Determine the (X, Y) coordinate at the center of the cell enclosing the given text.  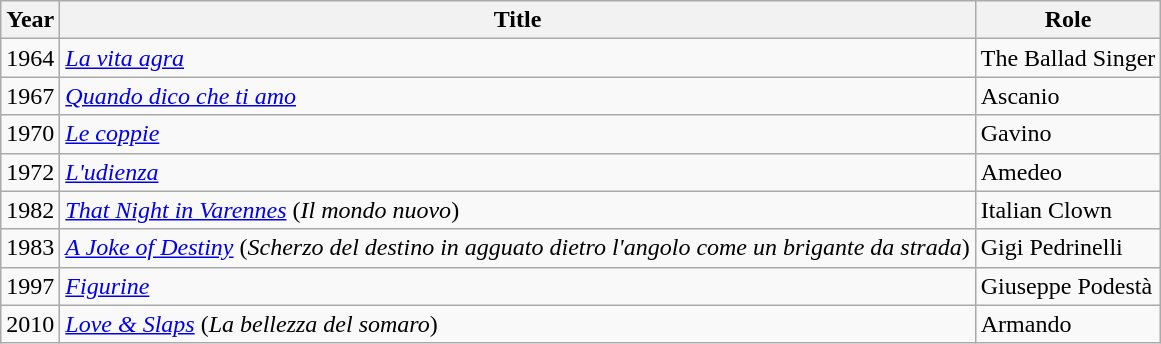
Gavino (1068, 134)
1972 (30, 172)
Ascanio (1068, 96)
Le coppie (518, 134)
Gigi Pedrinelli (1068, 248)
1997 (30, 286)
1964 (30, 58)
Figurine (518, 286)
1970 (30, 134)
Love & Slaps (La bellezza del somaro) (518, 324)
Giuseppe Podestà (1068, 286)
2010 (30, 324)
Italian Clown (1068, 210)
A Joke of Destiny (Scherzo del destino in agguato dietro l'angolo come un brigante da strada) (518, 248)
That Night in Varennes (Il mondo nuovo) (518, 210)
Quando dico che ti amo (518, 96)
Title (518, 20)
1983 (30, 248)
1982 (30, 210)
Role (1068, 20)
Armando (1068, 324)
Year (30, 20)
L'udienza (518, 172)
Amedeo (1068, 172)
La vita agra (518, 58)
The Ballad Singer (1068, 58)
1967 (30, 96)
